Pinpoint the cell where the given text exists, returning its (X, Y) midpoint coordinate. 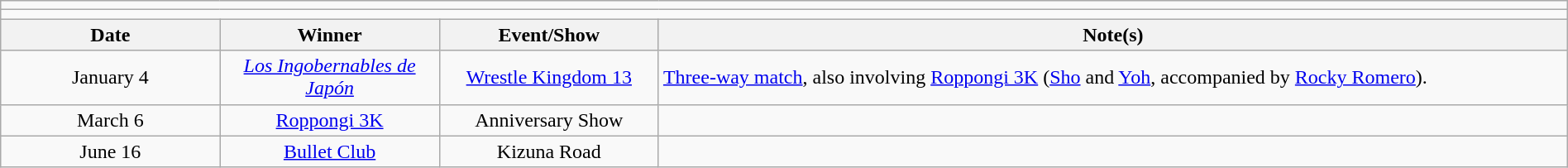
Wrestle Kingdom 13 (549, 78)
Kizuna Road (549, 151)
January 4 (111, 78)
June 16 (111, 151)
Note(s) (1113, 35)
Bullet Club (329, 151)
Event/Show (549, 35)
Los Ingobernables de Japón (329, 78)
Roppongi 3K (329, 120)
Date (111, 35)
March 6 (111, 120)
Winner (329, 35)
Three-way match, also involving Roppongi 3K (Sho and Yoh, accompanied by Rocky Romero). (1113, 78)
Anniversary Show (549, 120)
